Extract the [X, Y] coordinate from the center of the cell holding the provided text.  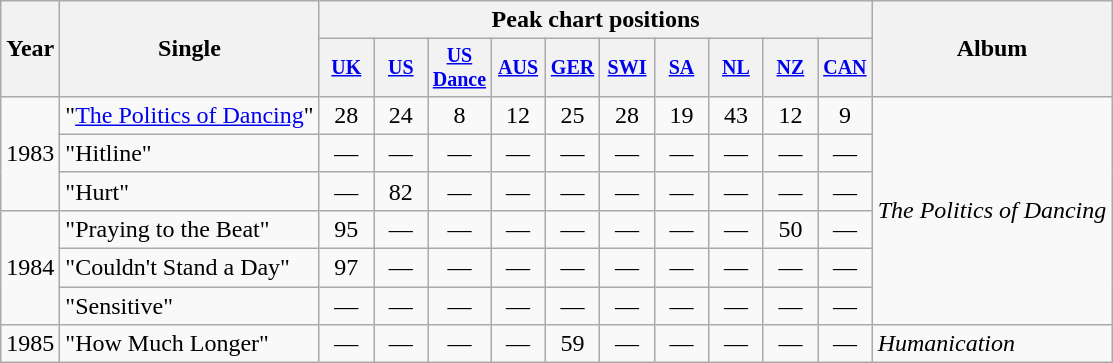
24 [401, 115]
NZ [790, 68]
50 [790, 229]
59 [572, 344]
Peak chart positions [596, 20]
Single [190, 49]
Year [30, 49]
25 [572, 115]
9 [845, 115]
"Sensitive" [190, 306]
"Couldn't Stand a Day" [190, 268]
CAN [845, 68]
AUS [518, 68]
UK [346, 68]
82 [401, 191]
1984 [30, 267]
GER [572, 68]
1983 [30, 153]
8 [460, 115]
SA [681, 68]
Humanication [992, 344]
US [401, 68]
19 [681, 115]
NL [736, 68]
"Hitline" [190, 153]
97 [346, 268]
SWI [627, 68]
43 [736, 115]
"Praying to the Beat" [190, 229]
USDance [460, 68]
"How Much Longer" [190, 344]
1985 [30, 344]
95 [346, 229]
Album [992, 49]
"Hurt" [190, 191]
The Politics of Dancing [992, 210]
"The Politics of Dancing" [190, 115]
